Identify which cell holds the provided text, then report its [x, y] central coordinate. 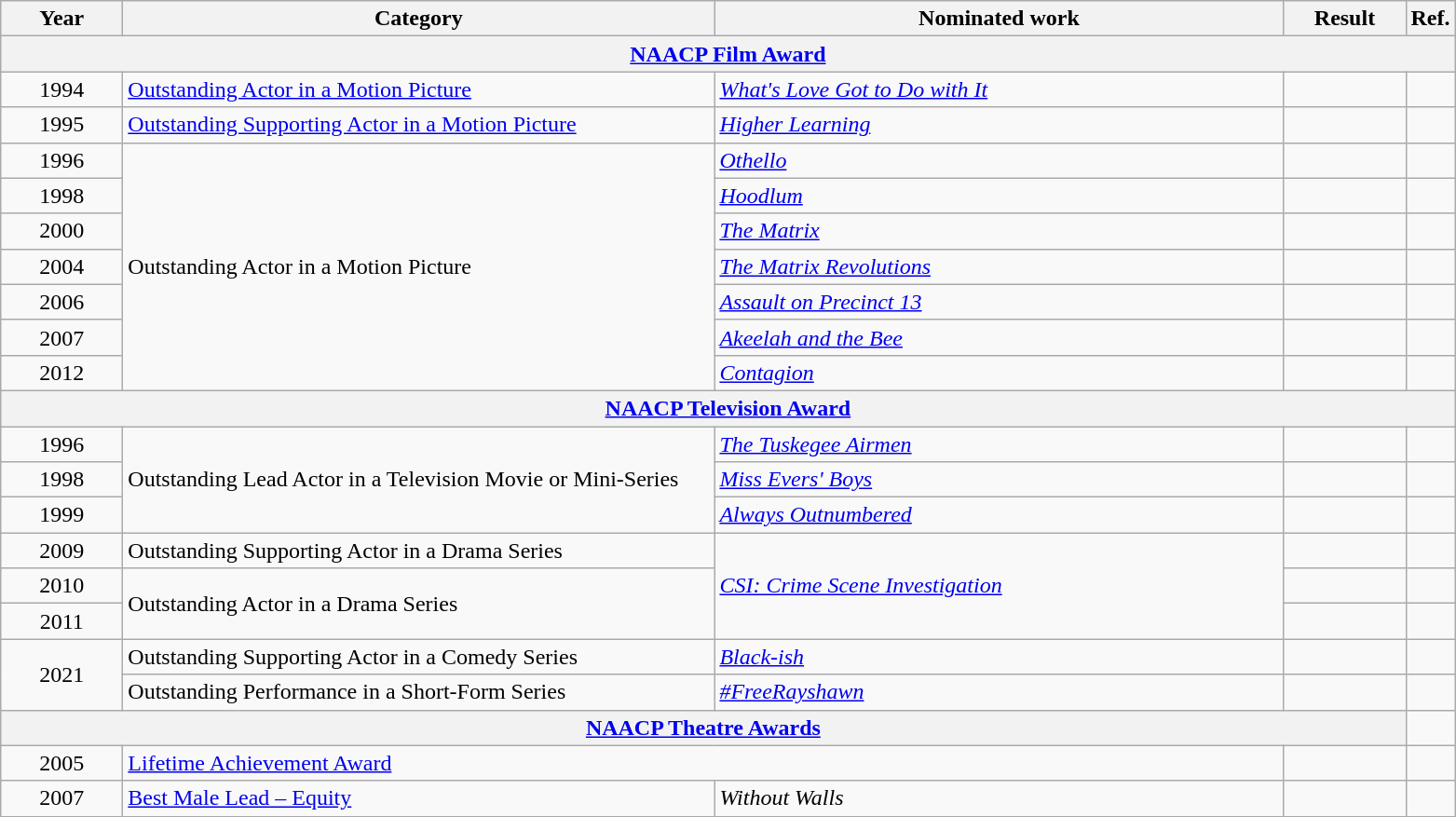
Outstanding Performance in a Short-Form Series [419, 692]
#FreeRayshawn [999, 692]
Nominated work [999, 19]
Category [419, 19]
Contagion [999, 373]
Outstanding Supporting Actor in a Comedy Series [419, 657]
1995 [61, 125]
CSI: Crime Scene Investigation [999, 586]
Always Outnumbered [999, 515]
2010 [61, 586]
Akeelah and the Bee [999, 337]
Miss Evers' Boys [999, 480]
The Matrix Revolutions [999, 266]
2012 [61, 373]
2021 [61, 674]
The Tuskegee Airmen [999, 444]
NAACP Television Award [728, 408]
2005 [61, 763]
Year [61, 19]
Outstanding Supporting Actor in a Drama Series [419, 551]
Without Walls [999, 798]
Assault on Precinct 13 [999, 302]
Higher Learning [999, 125]
2004 [61, 266]
Ref. [1431, 19]
Result [1345, 19]
The Matrix [999, 231]
Hoodlum [999, 196]
2006 [61, 302]
Othello [999, 160]
NAACP Theatre Awards [703, 728]
Outstanding Actor in a Drama Series [419, 604]
1994 [61, 89]
2009 [61, 551]
2011 [61, 621]
Outstanding Lead Actor in a Television Movie or Mini-Series [419, 480]
Lifetime Achievement Award [703, 763]
Outstanding Supporting Actor in a Motion Picture [419, 125]
What's Love Got to Do with It [999, 89]
NAACP Film Award [728, 54]
Best Male Lead – Equity [419, 798]
Black-ish [999, 657]
1999 [61, 515]
2000 [61, 231]
